For the text-containing cell, return its midpoint in (x, y) coordinate format. 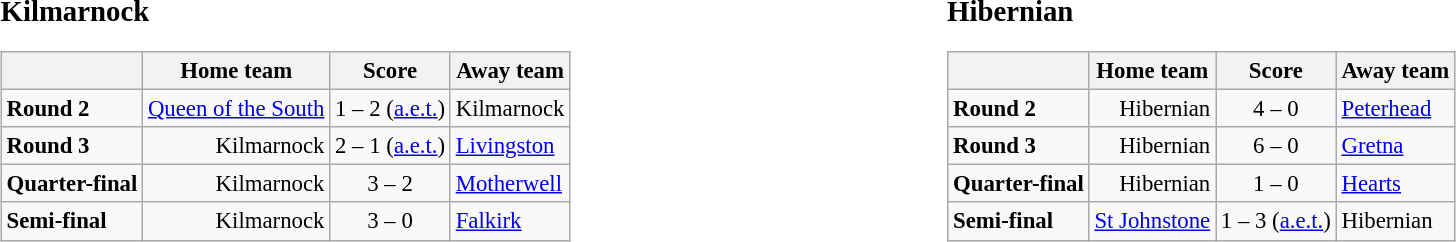
3 – 2 (390, 184)
St Johnstone (1152, 221)
1 – 2 (a.e.t.) (390, 109)
Falkirk (510, 221)
Livingston (510, 146)
Peterhead (1395, 109)
1 – 0 (1276, 184)
Motherwell (510, 184)
2 – 1 (a.e.t.) (390, 146)
3 – 0 (390, 221)
Queen of the South (236, 109)
1 – 3 (a.e.t.) (1276, 221)
4 – 0 (1276, 109)
Gretna (1395, 146)
6 – 0 (1276, 146)
Hearts (1395, 184)
